Return the [x, y] coordinate for the center point of the cell that contains the specified text.  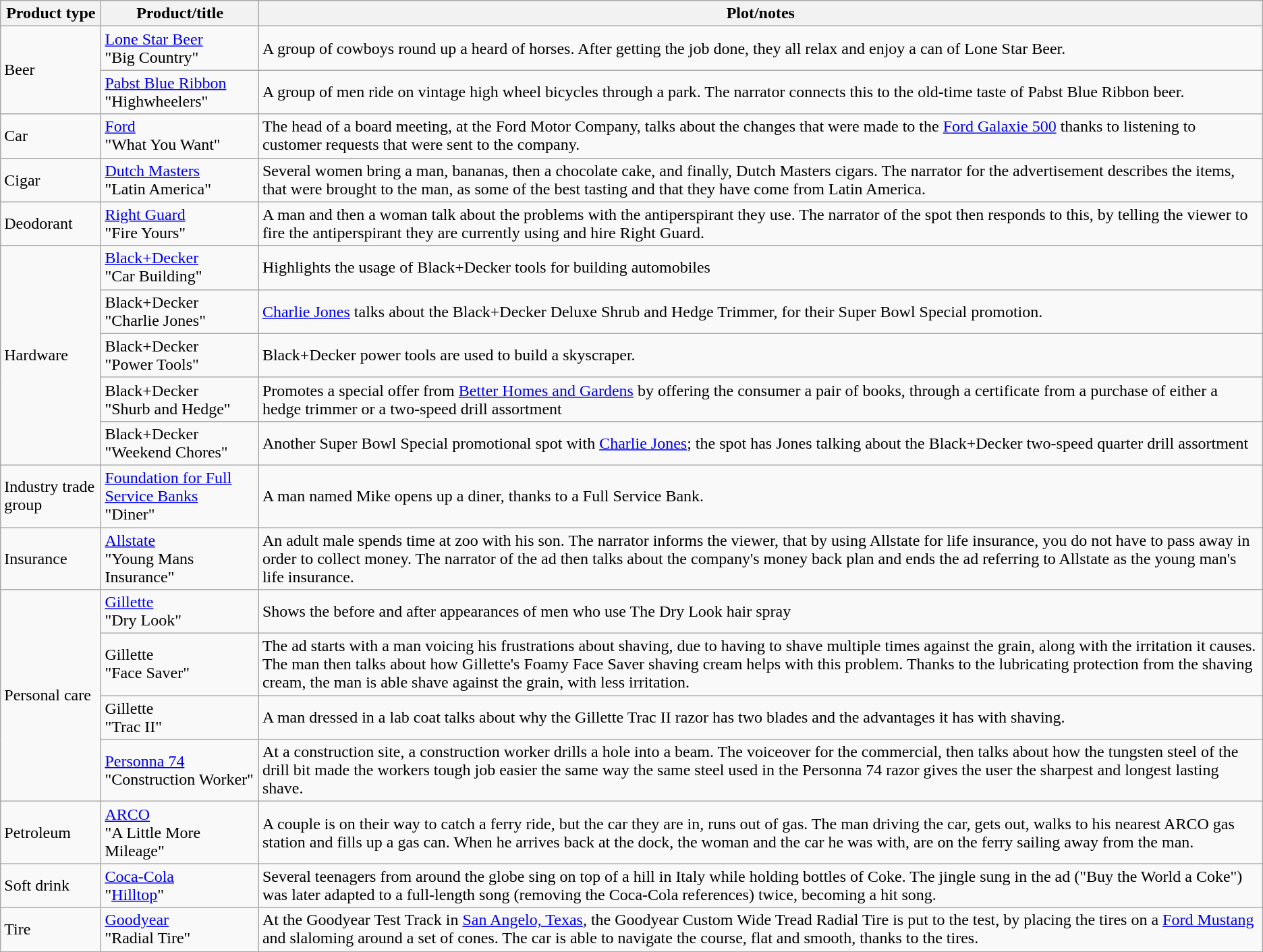
Shows the before and after appearances of men who use The Dry Look hair spray [760, 611]
Allstate"Young Mans Insurance" [179, 559]
Foundation for Full Service Banks"Diner" [179, 496]
Cigar [51, 179]
A group of men ride on vintage high wheel bicycles through a park. The narrator connects this to the old-time taste of Pabst Blue Ribbon beer. [760, 92]
Pabst Blue Ribbon"Highwheelers" [179, 92]
Black+Decker"Shurb and Hedge" [179, 399]
Hardware [51, 355]
Beer [51, 70]
Gillette"Dry Look" [179, 611]
Petroleum [51, 833]
A man dressed in a lab coat talks about why the Gillette Trac II razor has two blades and the advantages it has with shaving. [760, 718]
Car [51, 136]
Right Guard"Fire Yours" [179, 224]
Insurance [51, 559]
Coca-Cola"Hilltop" [179, 885]
ARCO"A Little More Mileage" [179, 833]
Soft drink [51, 885]
Goodyear"Radial Tire" [179, 930]
A man named Mike opens up a diner, thanks to a Full Service Bank. [760, 496]
Dutch Masters"Latin America" [179, 179]
Personal care [51, 696]
A group of cowboys round up a heard of horses. After getting the job done, they all relax and enjoy a can of Lone Star Beer. [760, 49]
Product type [51, 13]
Plot/notes [760, 13]
Lone Star Beer"Big Country" [179, 49]
Gillette"Face Saver" [179, 665]
Charlie Jones talks about the Black+Decker Deluxe Shrub and Hedge Trimmer, for their Super Bowl Special promotion. [760, 312]
Ford"What You Want" [179, 136]
Black+Decker"Car Building" [179, 267]
Black+Decker power tools are used to build a skyscraper. [760, 355]
Tire [51, 930]
Deodorant [51, 224]
Industry trade group [51, 496]
Personna 74"Construction Worker" [179, 771]
Product/title [179, 13]
Black+Decker"Power Tools" [179, 355]
Highlights the usage of Black+Decker tools for building automobiles [760, 267]
Gillette"Trac II" [179, 718]
Black+Decker"Charlie Jones" [179, 312]
Another Super Bowl Special promotional spot with Charlie Jones; the spot has Jones talking about the Black+Decker two-speed quarter drill assortment [760, 443]
Black+Decker"Weekend Chores" [179, 443]
